Return (x, y) of the center of cell containing provided text 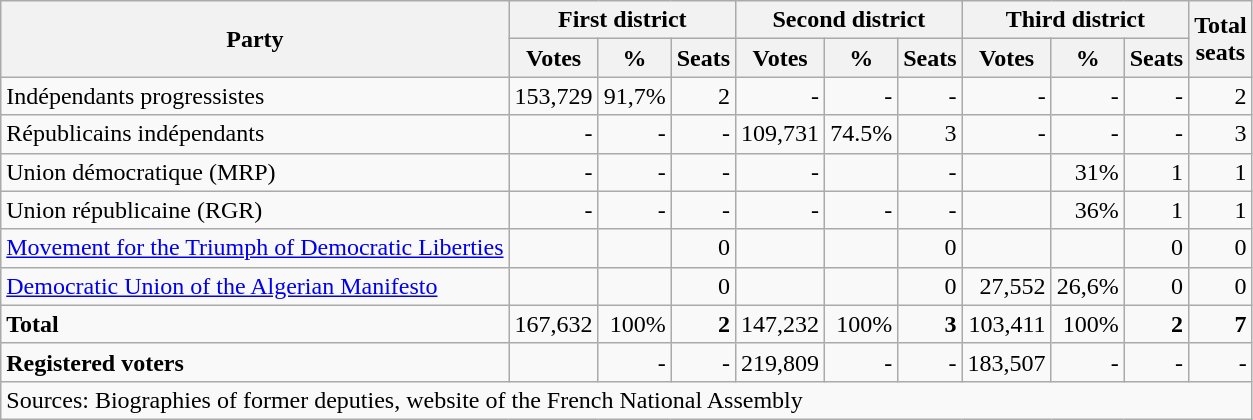
167,632 (554, 324)
103,411 (1006, 324)
Party (255, 39)
Movement for the Triumph of Democratic Liberties (255, 248)
Registered voters (255, 362)
27,552 (1006, 286)
Third district (1076, 20)
Union républicaine (RGR) (255, 210)
Union démocratique (MRP) (255, 172)
Totalseats (1221, 39)
153,729 (554, 96)
91,7% (634, 96)
Républicains indépendants (255, 134)
219,809 (780, 362)
109,731 (780, 134)
First district (622, 20)
Democratic Union of the Algerian Manifesto (255, 286)
Second district (850, 20)
7 (1221, 324)
147,232 (780, 324)
183,507 (1006, 362)
Indépendants progressistes (255, 96)
26,6% (1088, 286)
31% (1088, 172)
36% (1088, 210)
74.5% (862, 134)
Total (255, 324)
Sources: Biographies of former deputies, website of the French National Assembly (626, 400)
